Scan for the cell matching the given text and deliver its (X, Y) coordinate at center. 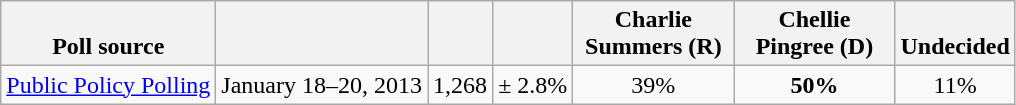
Public Policy Polling (108, 85)
± 2.8% (533, 85)
50% (814, 85)
11% (955, 85)
January 18–20, 2013 (322, 85)
Undecided (955, 34)
Poll source (108, 34)
ChelliePingree (D) (814, 34)
CharlieSummers (R) (654, 34)
1,268 (460, 85)
39% (654, 85)
